Return the [x, y] coordinate for the center point of the cell that contains the specified text.  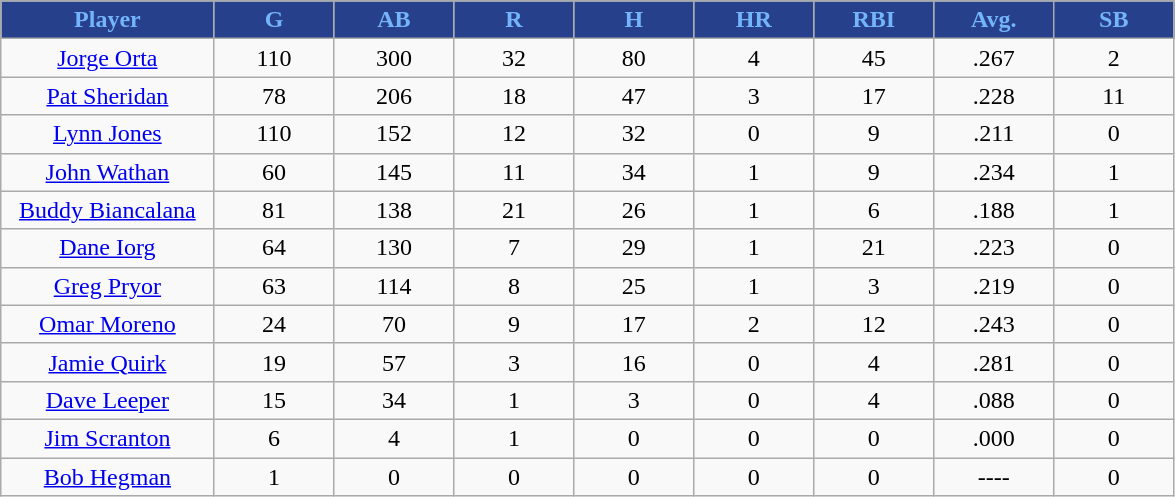
.211 [994, 134]
.267 [994, 58]
AB [394, 20]
145 [394, 172]
Dane Iorg [108, 248]
---- [994, 477]
R [514, 20]
63 [274, 286]
16 [634, 362]
19 [274, 362]
130 [394, 248]
.228 [994, 96]
G [274, 20]
Buddy Biancalana [108, 210]
Jim Scranton [108, 438]
206 [394, 96]
Lynn Jones [108, 134]
Jamie Quirk [108, 362]
SB [1114, 20]
114 [394, 286]
.234 [994, 172]
John Wathan [108, 172]
H [634, 20]
152 [394, 134]
24 [274, 324]
138 [394, 210]
60 [274, 172]
Avg. [994, 20]
45 [874, 58]
57 [394, 362]
.188 [994, 210]
8 [514, 286]
.281 [994, 362]
.223 [994, 248]
Bob Hegman [108, 477]
7 [514, 248]
.243 [994, 324]
RBI [874, 20]
29 [634, 248]
HR [754, 20]
Dave Leeper [108, 400]
80 [634, 58]
81 [274, 210]
Jorge Orta [108, 58]
.000 [994, 438]
26 [634, 210]
64 [274, 248]
25 [634, 286]
15 [274, 400]
78 [274, 96]
70 [394, 324]
Player [108, 20]
Pat Sheridan [108, 96]
.088 [994, 400]
47 [634, 96]
18 [514, 96]
.219 [994, 286]
Greg Pryor [108, 286]
300 [394, 58]
Omar Moreno [108, 324]
